Detect which cell encompasses the target text, then output its [X, Y] center coordinate. 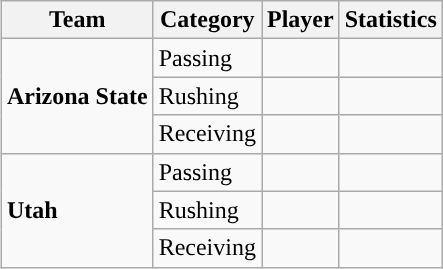
Utah [77, 210]
Team [77, 20]
Arizona State [77, 96]
Statistics [390, 20]
Category [207, 20]
Player [301, 20]
